Find where the given text appears and provide that cell's center as [X, Y] coordinate. 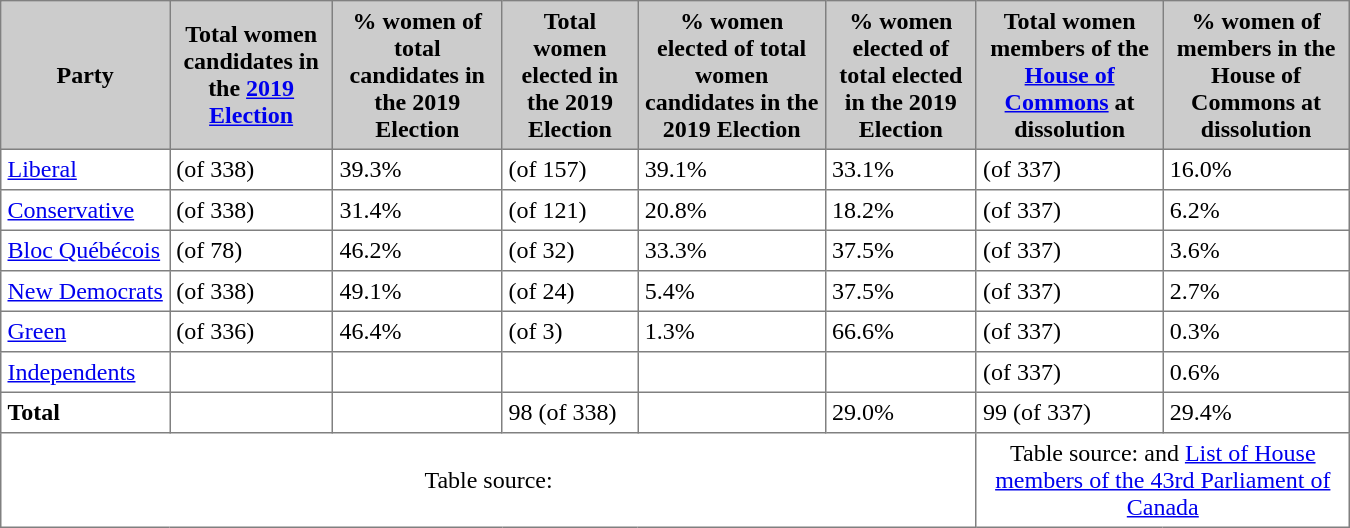
99 (of 337) [1070, 412]
66.6% [900, 331]
18.2% [900, 210]
Total [86, 412]
Bloc Québécois [86, 250]
46.2% [418, 250]
2.7% [1256, 291]
31.4% [418, 210]
(of 32) [570, 250]
(of 121) [570, 210]
% women of members in the House of Commons at dissolution [1256, 75]
29.0% [900, 412]
Table source: [489, 480]
1.3% [732, 331]
29.4% [1256, 412]
% women elected of total women candidates in the 2019 Election [732, 75]
20.8% [732, 210]
(of 3) [570, 331]
(of 24) [570, 291]
Total women members of the House of Commons at dissolution [1070, 75]
(of 157) [570, 169]
Liberal [86, 169]
33.3% [732, 250]
5.4% [732, 291]
(of 336) [252, 331]
Independents [86, 372]
0.6% [1256, 372]
(of 78) [252, 250]
Total women candidates in the 2019 Election [252, 75]
Conservative [86, 210]
Green [86, 331]
6.2% [1256, 210]
46.4% [418, 331]
0.3% [1256, 331]
% women of total candidates in the 2019 Election [418, 75]
Party [86, 75]
98 (of 338) [570, 412]
33.1% [900, 169]
New Democrats [86, 291]
49.1% [418, 291]
% women elected of total elected in the 2019 Election [900, 75]
39.3% [418, 169]
3.6% [1256, 250]
Table source: and List of House members of the 43rd Parliament of Canada [1162, 480]
39.1% [732, 169]
Total women elected in the 2019 Election [570, 75]
16.0% [1256, 169]
